Scan for the cell matching the given text and deliver its (x, y) coordinate at center. 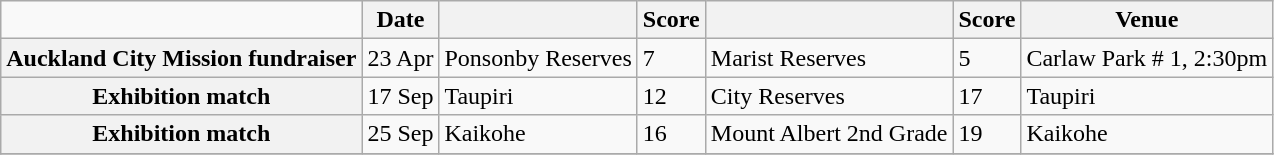
23 Apr (400, 58)
Date (400, 20)
Auckland City Mission fundraiser (182, 58)
7 (671, 58)
19 (987, 134)
City Reserves (829, 96)
17 (987, 96)
Ponsonby Reserves (538, 58)
17 Sep (400, 96)
Venue (1147, 20)
Marist Reserves (829, 58)
Mount Albert 2nd Grade (829, 134)
Carlaw Park # 1, 2:30pm (1147, 58)
16 (671, 134)
5 (987, 58)
25 Sep (400, 134)
12 (671, 96)
